Return (X, Y) of the center of cell containing provided text 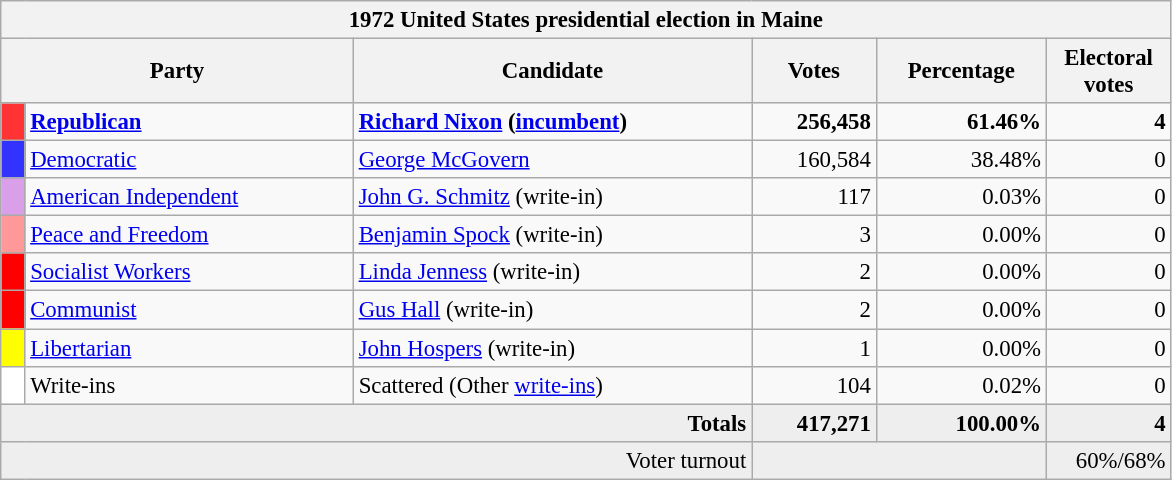
John Hospers (write-in) (552, 348)
Gus Hall (write-in) (552, 310)
3 (814, 235)
Peace and Freedom (189, 235)
Voter turnout (376, 460)
Scattered (Other write-ins) (552, 385)
Totals (376, 423)
Candidate (552, 72)
417,271 (814, 423)
160,584 (814, 160)
1972 United States presidential election in Maine (586, 20)
1 (814, 348)
Communist (189, 310)
Democratic (189, 160)
Write-ins (189, 385)
104 (814, 385)
Libertarian (189, 348)
Percentage (961, 72)
American Independent (189, 197)
100.00% (961, 423)
Electoral votes (1108, 72)
Party (178, 72)
256,458 (814, 122)
George McGovern (552, 160)
Linda Jenness (write-in) (552, 273)
John G. Schmitz (write-in) (552, 197)
60%/68% (1108, 460)
0.03% (961, 197)
Socialist Workers (189, 273)
Richard Nixon (incumbent) (552, 122)
Votes (814, 72)
0.02% (961, 385)
Republican (189, 122)
Benjamin Spock (write-in) (552, 235)
117 (814, 197)
61.46% (961, 122)
38.48% (961, 160)
